Identify which cell holds the provided text, then report its [X, Y] central coordinate. 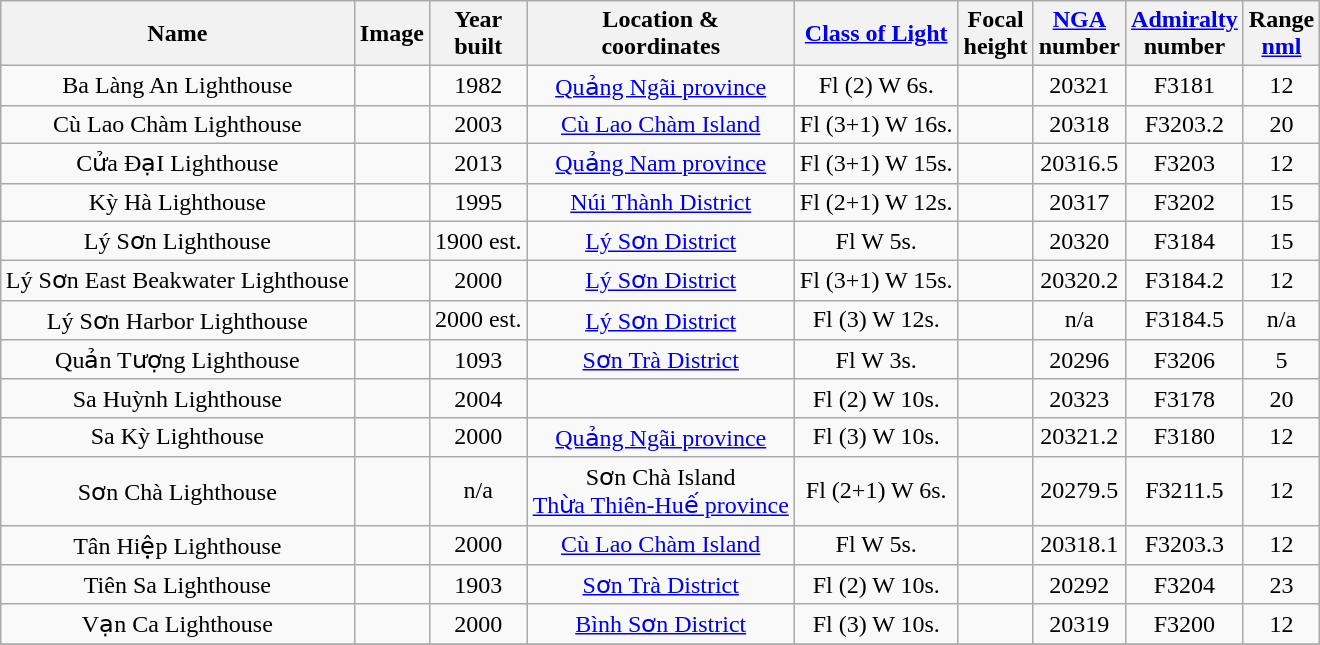
Image [392, 34]
Sa Kỳ Lighthouse [177, 437]
Sa Huỳnh Lighthouse [177, 398]
Fl (2) W 6s. [876, 86]
20316.5 [1079, 163]
Cửa ĐạI Lighthouse [177, 163]
20292 [1079, 585]
20321.2 [1079, 437]
Quảng Nam province [660, 163]
Quản Tượng Lighthouse [177, 360]
Tiên Sa Lighthouse [177, 585]
Class of Light [876, 34]
20323 [1079, 398]
Ba Làng An Lighthouse [177, 86]
Rangenml [1281, 34]
20318 [1079, 124]
20321 [1079, 86]
F3200 [1185, 624]
Location & coordinates [660, 34]
Admiraltynumber [1185, 34]
Yearbuilt [478, 34]
F3211.5 [1185, 491]
1982 [478, 86]
2013 [478, 163]
Lý Sơn Lighthouse [177, 241]
Focalheight [996, 34]
Núi Thành District [660, 202]
F3204 [1185, 585]
1903 [478, 585]
23 [1281, 585]
20317 [1079, 202]
F3202 [1185, 202]
Fl W 3s. [876, 360]
20279.5 [1079, 491]
Bình Sơn District [660, 624]
Vạn Ca Lighthouse [177, 624]
20320.2 [1079, 281]
F3184 [1185, 241]
Fl (3+1) W 16s. [876, 124]
1900 est. [478, 241]
5 [1281, 360]
1995 [478, 202]
F3184.5 [1185, 320]
Lý Sơn East Beakwater Lighthouse [177, 281]
Tân Hiệp Lighthouse [177, 545]
2003 [478, 124]
F3203.2 [1185, 124]
20319 [1079, 624]
F3206 [1185, 360]
20318.1 [1079, 545]
Fl (2+1) W 12s. [876, 202]
Fl (3) W 12s. [876, 320]
20296 [1079, 360]
F3203 [1185, 163]
Sơn Chà Island Thừa Thiên-Huế province [660, 491]
F3178 [1185, 398]
Kỳ Hà Lighthouse [177, 202]
Lý Sơn Harbor Lighthouse [177, 320]
Sơn Chà Lighthouse [177, 491]
F3180 [1185, 437]
F3203.3 [1185, 545]
Fl (2+1) W 6s. [876, 491]
2000 est. [478, 320]
1093 [478, 360]
NGAnumber [1079, 34]
Name [177, 34]
F3184.2 [1185, 281]
F3181 [1185, 86]
2004 [478, 398]
20320 [1079, 241]
Cù Lao Chàm Lighthouse [177, 124]
